Return the (x, y) coordinate for the center point of the cell that contains the specified text.  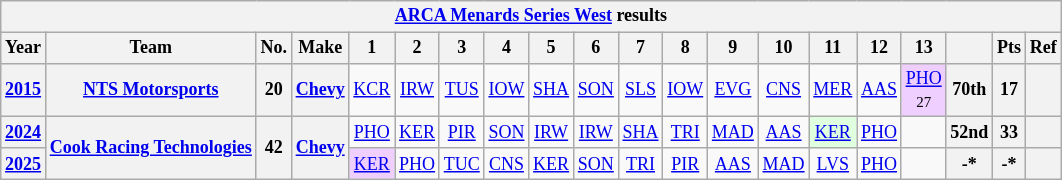
Year (24, 48)
8 (686, 48)
Team (150, 48)
NTS Motorsports (150, 90)
ARCA Menards Series West results (531, 16)
TUC (462, 164)
10 (784, 48)
MER (833, 90)
3 (462, 48)
1 (372, 48)
17 (1010, 90)
70th (970, 90)
20 (274, 90)
Ref (1043, 48)
EVG (734, 90)
No. (274, 48)
13 (924, 48)
12 (880, 48)
Pts (1010, 48)
KCR (372, 90)
2015 (24, 90)
7 (640, 48)
Make (320, 48)
4 (506, 48)
SLS (640, 90)
42 (274, 148)
PHO27 (924, 90)
11 (833, 48)
2025 (24, 164)
Cook Racing Technologies (150, 148)
9 (734, 48)
6 (596, 48)
2 (418, 48)
33 (1010, 132)
TUS (462, 90)
52nd (970, 132)
2024 (24, 132)
5 (552, 48)
LVS (833, 164)
